From the cell containing the given text, extract its center point as (X, Y) coordinate. 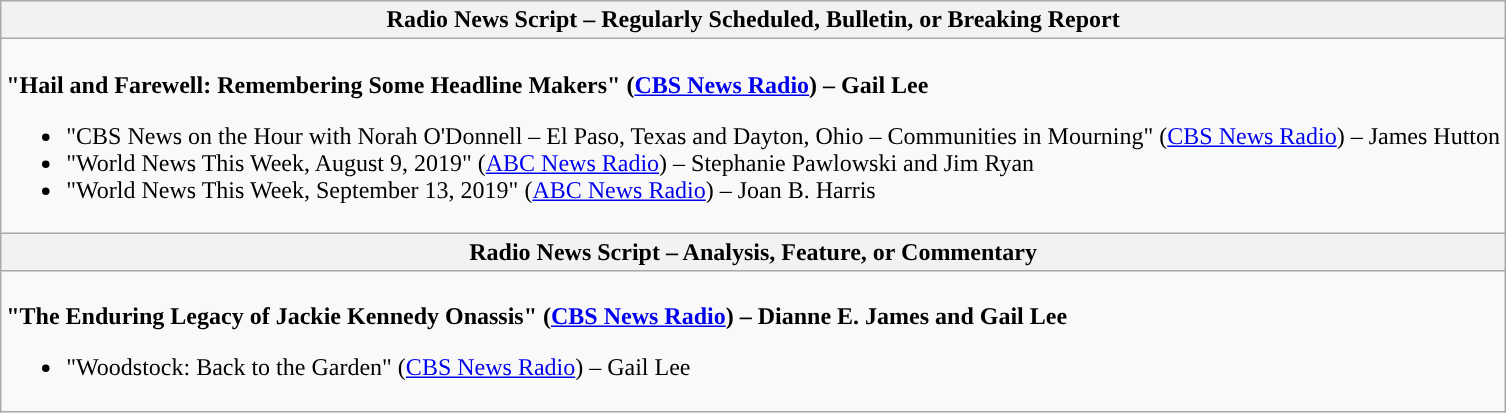
Radio News Script – Analysis, Feature, or Commentary (754, 252)
Radio News Script – Regularly Scheduled, Bulletin, or Breaking Report (754, 20)
